Provide the (X, Y) coordinate of the cell's center where the given text is located.  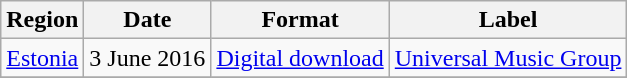
Estonia (42, 58)
Label (508, 20)
Region (42, 20)
Digital download (300, 58)
3 June 2016 (148, 58)
Format (300, 20)
Universal Music Group (508, 58)
Date (148, 20)
